Return (x, y) of the center of cell containing provided text 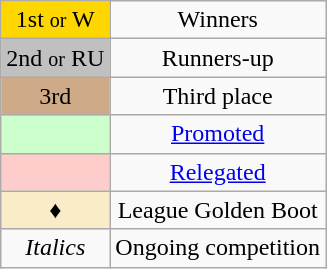
Italics (56, 248)
1st or W (56, 20)
Winners (218, 20)
Runners-up (218, 58)
League Golden Boot (218, 210)
3rd (56, 96)
Ongoing competition (218, 248)
Promoted (218, 134)
Relegated (218, 172)
♦ (56, 210)
2nd or RU (56, 58)
Third place (218, 96)
